From the cell containing the given text, extract its center point as (x, y) coordinate. 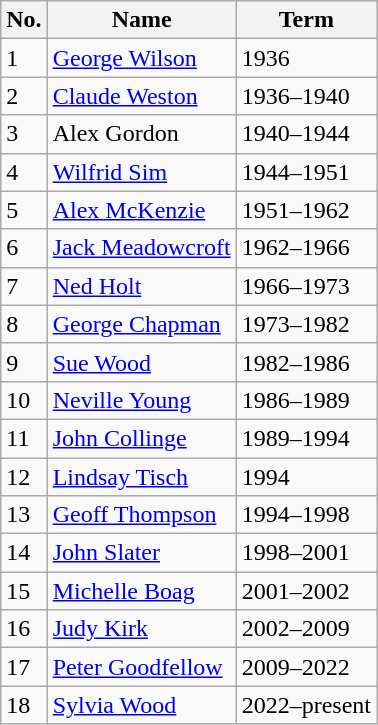
18 (24, 705)
2 (24, 96)
1994 (306, 477)
1998–2001 (306, 553)
Wilfrid Sim (142, 172)
George Chapman (142, 324)
Judy Kirk (142, 629)
2002–2009 (306, 629)
3 (24, 134)
1936–1940 (306, 96)
Alex Gordon (142, 134)
4 (24, 172)
1982–1986 (306, 362)
9 (24, 362)
Claude Weston (142, 96)
Geoff Thompson (142, 515)
Lindsay Tisch (142, 477)
15 (24, 591)
17 (24, 667)
Ned Holt (142, 286)
George Wilson (142, 58)
Neville Young (142, 400)
16 (24, 629)
Jack Meadowcroft (142, 248)
Sue Wood (142, 362)
1973–1982 (306, 324)
7 (24, 286)
John Collinge (142, 438)
1944–1951 (306, 172)
1951–1962 (306, 210)
Name (142, 20)
13 (24, 515)
2022–present (306, 705)
Sylvia Wood (142, 705)
Alex McKenzie (142, 210)
Michelle Boag (142, 591)
14 (24, 553)
1940–1944 (306, 134)
1936 (306, 58)
11 (24, 438)
2009–2022 (306, 667)
John Slater (142, 553)
1994–1998 (306, 515)
1966–1973 (306, 286)
8 (24, 324)
Term (306, 20)
1986–1989 (306, 400)
6 (24, 248)
No. (24, 20)
5 (24, 210)
1989–1994 (306, 438)
2001–2002 (306, 591)
1962–1966 (306, 248)
Peter Goodfellow (142, 667)
1 (24, 58)
10 (24, 400)
12 (24, 477)
